Determine the [x, y] coordinate at the center of the cell enclosing the given text.  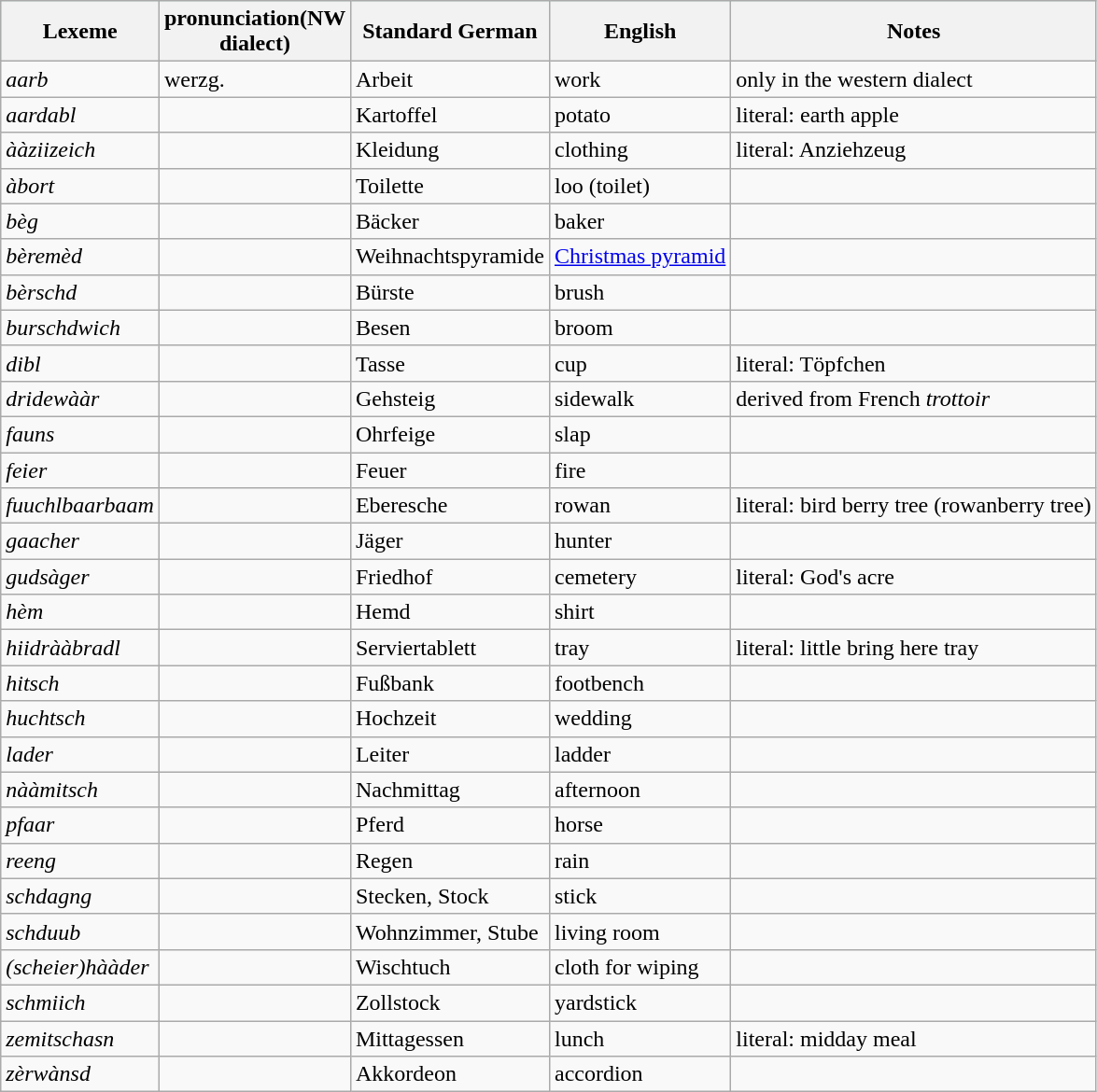
fire [640, 469]
dibl [80, 363]
zemitschasn [80, 1039]
Stecken, Stock [450, 896]
Besen [450, 328]
aarb [80, 79]
rowan [640, 506]
afternoon [640, 790]
cemetery [640, 577]
rain [640, 861]
Wischtuch [450, 967]
reeng [80, 861]
yardstick [640, 1002]
Ohrfeige [450, 434]
accordion [640, 1074]
only in the western dialect [914, 79]
Christmas pyramid [640, 257]
literal: God's acre [914, 577]
nààmitsch [80, 790]
hitsch [80, 683]
pfaar [80, 825]
literal: bird berry tree (rowanberry tree) [914, 506]
Friedhof [450, 577]
literal: Töpfchen [914, 363]
burschdwich [80, 328]
wedding [640, 719]
cloth for wiping [640, 967]
zèrwànsd [80, 1074]
shirt [640, 612]
Wohnzimmer, Stube [450, 931]
Bürste [450, 292]
potato [640, 115]
Tasse [450, 363]
(scheier)hààder [80, 967]
brush [640, 292]
gaacher [80, 541]
work [640, 79]
Akkordeon [450, 1074]
Bäcker [450, 221]
Lexeme [80, 32]
hunter [640, 541]
Regen [450, 861]
bèremèd [80, 257]
Toilette [450, 186]
Leiter [450, 754]
schduub [80, 931]
clothing [640, 150]
schmiich [80, 1002]
Kartoffel [450, 115]
slap [640, 434]
literal: earth apple [914, 115]
English [640, 32]
dridewààr [80, 399]
aardabl [80, 115]
Serviertablett [450, 648]
stick [640, 896]
ààziizeich [80, 150]
Fußbank [450, 683]
sidewalk [640, 399]
ladder [640, 754]
lader [80, 754]
bèrschd [80, 292]
bèg [80, 221]
literal: little bring here tray [914, 648]
Feuer [450, 469]
Jäger [450, 541]
loo (toilet) [640, 186]
footbench [640, 683]
literal: Anziehzeug [914, 150]
lunch [640, 1039]
cup [640, 363]
àbort [80, 186]
tray [640, 648]
huchtsch [80, 719]
horse [640, 825]
Nachmittag [450, 790]
werzg. [254, 79]
Kleidung [450, 150]
fauns [80, 434]
Standard German [450, 32]
Arbeit [450, 79]
Notes [914, 32]
schdagng [80, 896]
pronunciation(NW dialect) [254, 32]
Hemd [450, 612]
baker [640, 221]
derived from French trottoir [914, 399]
Gehsteig [450, 399]
Weihnachtspyramide [450, 257]
Zollstock [450, 1002]
living room [640, 931]
broom [640, 328]
Pferd [450, 825]
hiidrààbradl [80, 648]
fuuchlbaarbaam [80, 506]
Eberesche [450, 506]
Mittagessen [450, 1039]
hèm [80, 612]
feier [80, 469]
Hochzeit [450, 719]
literal: midday meal [914, 1039]
gudsàger [80, 577]
